Return the [X, Y] coordinate for the center point of the cell that contains the specified text.  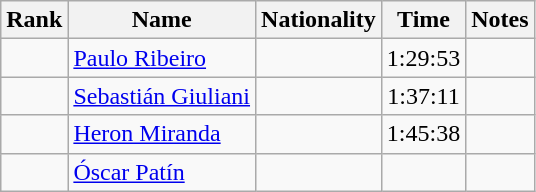
1:45:38 [423, 134]
Heron Miranda [162, 134]
Name [162, 20]
Sebastián Giuliani [162, 96]
Nationality [319, 20]
1:37:11 [423, 96]
Rank [34, 20]
Notes [500, 20]
Time [423, 20]
Paulo Ribeiro [162, 58]
1:29:53 [423, 58]
Óscar Patín [162, 172]
